Search for the cell housing the specified text and yield its (X, Y) center coordinate. 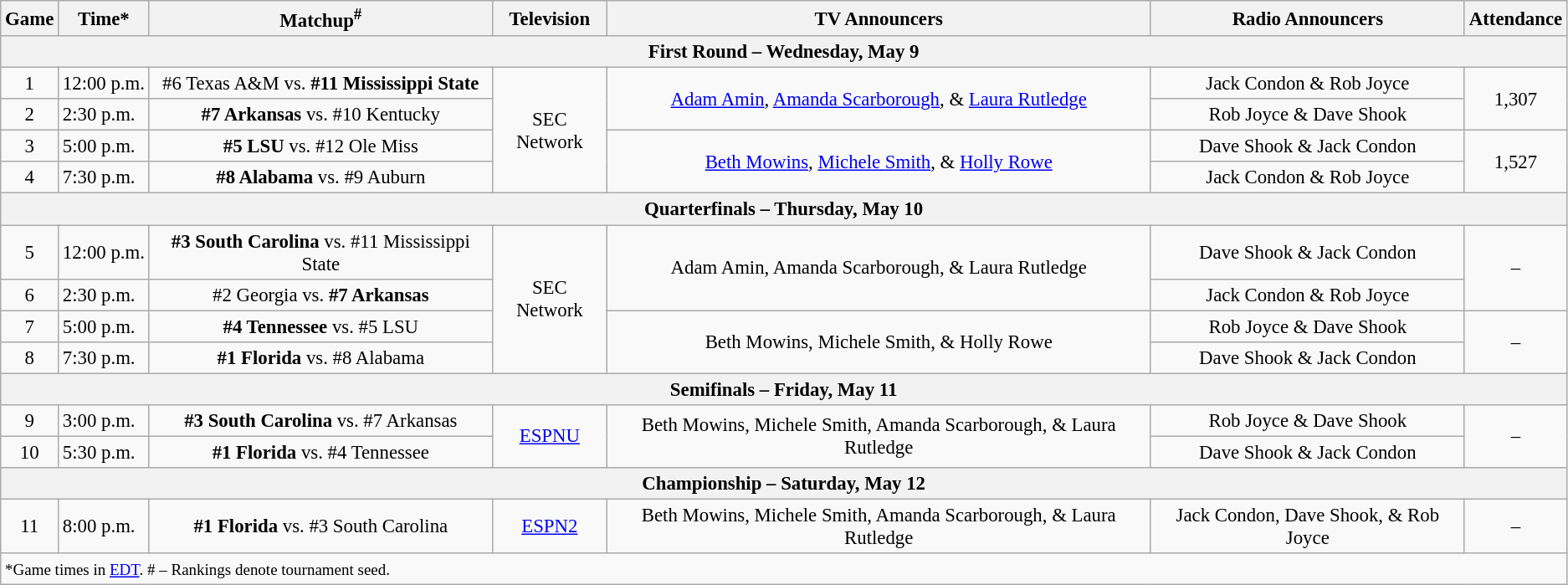
#8 Alabama vs. #9 Auburn (320, 178)
Time* (104, 18)
Game (30, 18)
Quarterfinals – Thursday, May 10 (784, 209)
#4 Tennessee vs. #5 LSU (320, 326)
4 (30, 178)
7 (30, 326)
*Game times in EDT. # – Rankings denote tournament seed. (784, 569)
Matchup# (320, 18)
#1 Florida vs. #8 Alabama (320, 357)
ESPN2 (549, 526)
#1 Florida vs. #3 South Carolina (320, 526)
5 (30, 253)
1,527 (1515, 162)
#1 Florida vs. #4 Tennessee (320, 452)
#5 LSU vs. #12 Ole Miss (320, 146)
First Round – Wednesday, May 9 (784, 52)
1,307 (1515, 99)
11 (30, 526)
TV Announcers (879, 18)
8 (30, 357)
3 (30, 146)
ESPNU (549, 437)
#3 South Carolina vs. #7 Arkansas (320, 421)
2 (30, 115)
3:00 p.m. (104, 421)
#6 Texas A&M vs. #11 Mississippi State (320, 84)
9 (30, 421)
Radio Announcers (1307, 18)
#3 South Carolina vs. #11 Mississippi State (320, 253)
#7 Arkansas vs. #10 Kentucky (320, 115)
8:00 p.m. (104, 526)
10 (30, 452)
Jack Condon, Dave Shook, & Rob Joyce (1307, 526)
Television (549, 18)
6 (30, 295)
#2 Georgia vs. #7 Arkansas (320, 295)
Attendance (1515, 18)
5:30 p.m. (104, 452)
1 (30, 84)
Championship – Saturday, May 12 (784, 484)
Semifinals – Friday, May 11 (784, 389)
